Capture the cell that displays the provided text and extract its (X, Y) central coordinate. 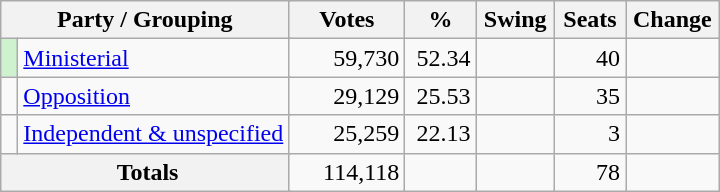
35 (590, 96)
Opposition (154, 96)
% (440, 20)
40 (590, 58)
25,259 (347, 134)
22.13 (440, 134)
Party / Grouping (145, 20)
Totals (145, 172)
52.34 (440, 58)
25.53 (440, 96)
3 (590, 134)
114,118 (347, 172)
59,730 (347, 58)
Independent & unspecified (154, 134)
Seats (590, 20)
Swing (516, 20)
78 (590, 172)
Votes (347, 20)
Ministerial (154, 58)
Change (673, 20)
29,129 (347, 96)
